Detect which cell encompasses the target text, then output its (x, y) center coordinate. 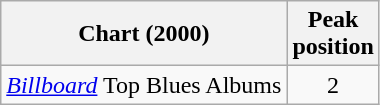
2 (333, 85)
Peakposition (333, 34)
Billboard Top Blues Albums (144, 85)
Chart (2000) (144, 34)
